Output the (x, y) coordinate of the center of the cell containing the given text.  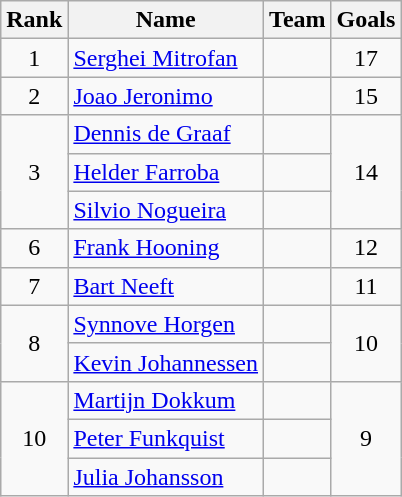
Dennis de Graaf (166, 134)
Goals (366, 20)
6 (34, 248)
7 (34, 286)
12 (366, 248)
Peter Funkquist (166, 438)
2 (34, 96)
14 (366, 172)
Martijn Dokkum (166, 400)
8 (34, 343)
Team (298, 20)
Frank Hooning (166, 248)
1 (34, 58)
Julia Johansson (166, 477)
Silvio Nogueira (166, 210)
9 (366, 438)
3 (34, 172)
Name (166, 20)
Helder Farroba (166, 172)
Bart Neeft (166, 286)
Serghei Mitrofan (166, 58)
Kevin Johannessen (166, 362)
Rank (34, 20)
Synnove Horgen (166, 324)
15 (366, 96)
Joao Jeronimo (166, 96)
11 (366, 286)
17 (366, 58)
